Return (X, Y) of the center of cell containing provided text 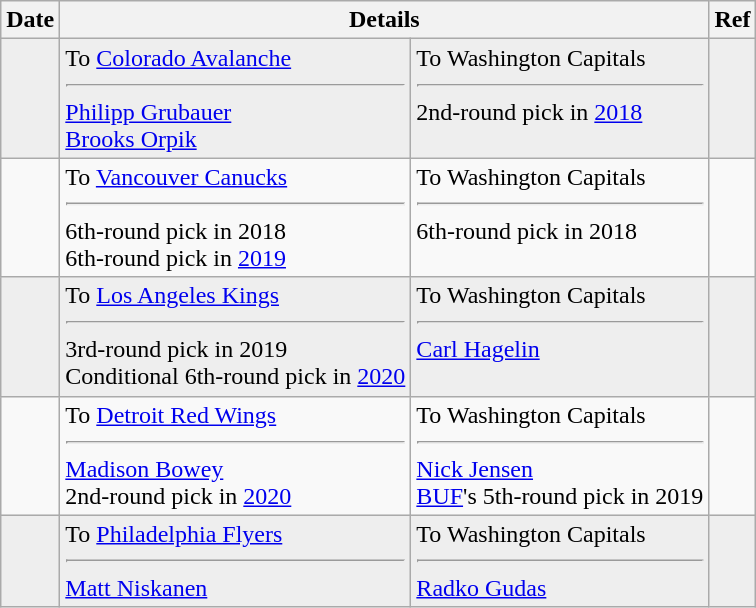
To Vancouver Canucks6th-round pick in 20186th-round pick in 2019 (236, 218)
To Washington Capitals6th-round pick in 2018 (560, 218)
To Washington CapitalsRadko Gudas (560, 561)
Date (30, 20)
To Washington CapitalsNick JensenBUF's 5th-round pick in 2019 (560, 456)
Ref (732, 20)
Details (384, 20)
To Philadelphia FlyersMatt Niskanen (236, 561)
To Colorado AvalanchePhilipp GrubauerBrooks Orpik (236, 98)
To Detroit Red WingsMadison Bowey2nd-round pick in 2020 (236, 456)
To Washington Capitals2nd-round pick in 2018 (560, 98)
To Los Angeles Kings3rd-round pick in 2019Conditional 6th-round pick in 2020 (236, 336)
To Washington CapitalsCarl Hagelin (560, 336)
